Extract the [X, Y] coordinate from the center of the cell holding the provided text.  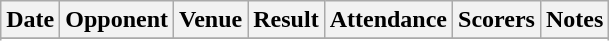
Date [30, 20]
Opponent [117, 20]
Attendance [388, 20]
Scorers [497, 20]
Result [286, 20]
Venue [211, 20]
Notes [574, 20]
